Detect which cell encompasses the target text, then output its (X, Y) center coordinate. 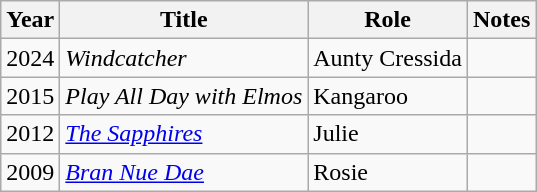
Title (184, 20)
Rosie (388, 172)
Kangaroo (388, 96)
2012 (30, 134)
2024 (30, 58)
Notes (501, 20)
Windcatcher (184, 58)
Aunty Cressida (388, 58)
Role (388, 20)
2009 (30, 172)
2015 (30, 96)
Play All Day with Elmos (184, 96)
Julie (388, 134)
Bran Nue Dae (184, 172)
The Sapphires (184, 134)
Year (30, 20)
